Search for the cell housing the specified text and yield its (x, y) center coordinate. 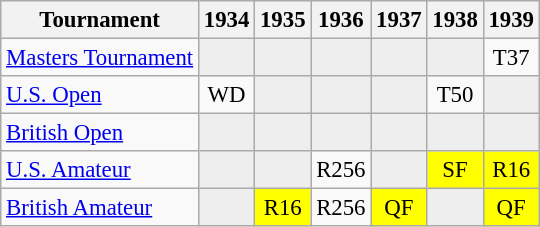
1939 (511, 20)
British Amateur (100, 208)
SF (455, 170)
1937 (399, 20)
Masters Tournament (100, 58)
U.S. Open (100, 95)
U.S. Amateur (100, 170)
1938 (455, 20)
T50 (455, 95)
Tournament (100, 20)
1935 (283, 20)
WD (227, 95)
1936 (341, 20)
British Open (100, 133)
1934 (227, 20)
T37 (511, 58)
